Capture the cell that displays the provided text and extract its (x, y) central coordinate. 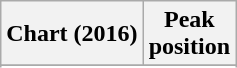
Chart (2016) (72, 34)
Peak position (189, 34)
